Pinpoint the cell where the given text exists, returning its (x, y) midpoint coordinate. 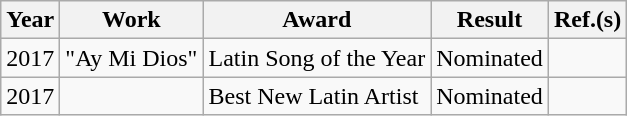
Year (30, 20)
"Ay Mi Dios" (132, 58)
Award (317, 20)
Result (490, 20)
Ref.(s) (587, 20)
Latin Song of the Year (317, 58)
Work (132, 20)
Best New Latin Artist (317, 96)
